Pinpoint the cell where the given text exists, returning its (x, y) midpoint coordinate. 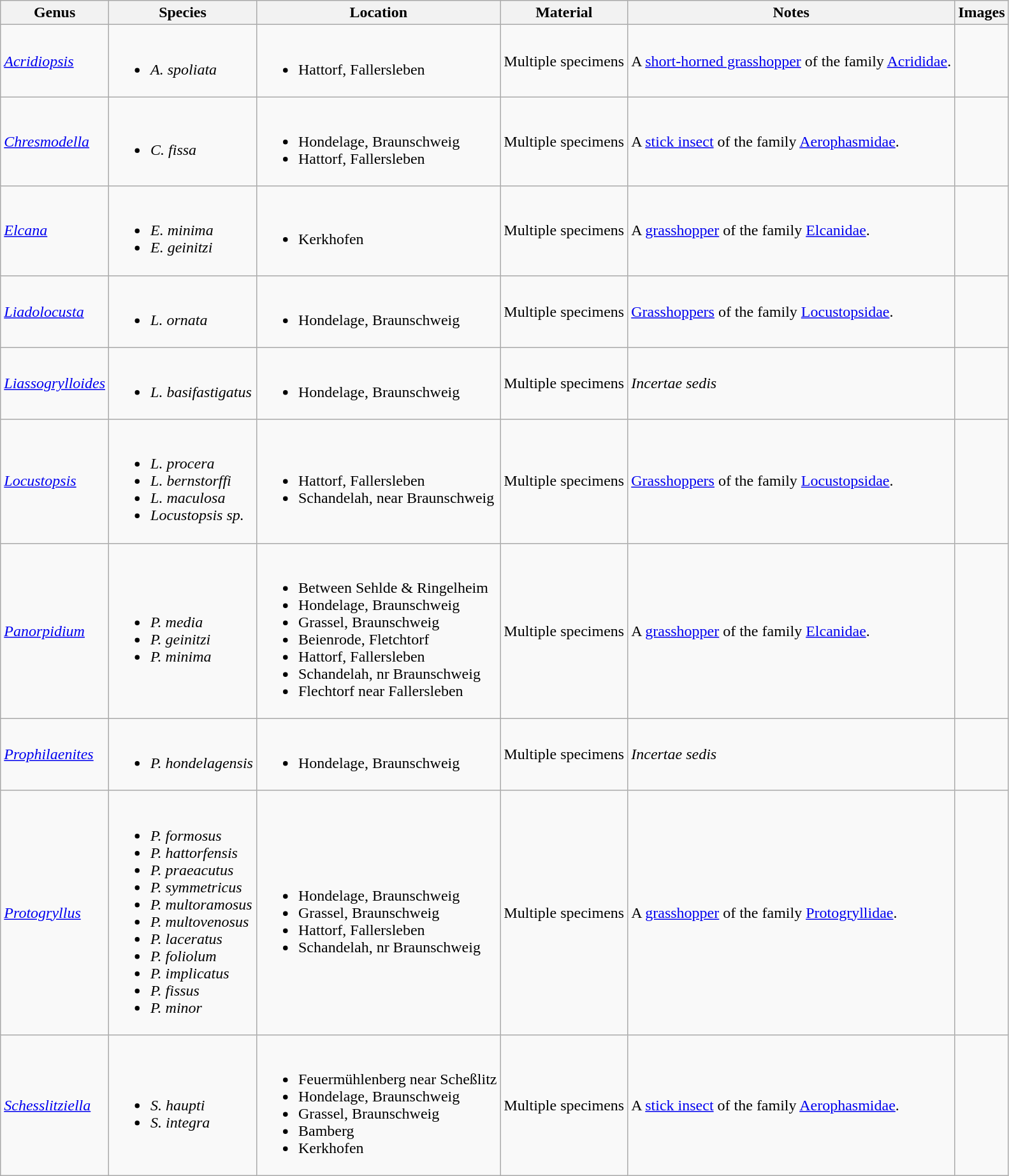
Prophilaenites (55, 755)
Liadolocusta (55, 311)
P. formosusP. hattorfensisP. praeacutusP. symmetricusP. multoramosusP. multovenosusP. laceratusP. foliolumP. implicatusP. fissusP. minor (183, 913)
Notes (792, 13)
Liassogrylloides (55, 384)
L. ornata (183, 311)
Genus (55, 13)
Material (564, 13)
P. mediaP. geinitziP. minima (183, 631)
E. minimaE. geinitzi (183, 231)
Images (982, 13)
C. fissa (183, 142)
S. hauptiS. integra (183, 1105)
Panorpidium (55, 631)
Kerkhofen (379, 231)
A. spoliata (183, 61)
Schesslitziella (55, 1105)
Elcana (55, 231)
Locustopsis (55, 481)
Hondelage, BraunschweigGrassel, BraunschweigHattorf, FallerslebenSchandelah, nr Braunschweig (379, 913)
L. proceraL. bernstorffiL. maculosaLocustopsis sp. (183, 481)
Hondelage, BraunschweigHattorf, Fallersleben (379, 142)
Hattorf, Fallersleben (379, 61)
Hattorf, FallerslebenSchandelah, near Braunschweig (379, 481)
Chresmodella (55, 142)
A grasshopper of the family Protogryllidae. (792, 913)
P. hondelagensis (183, 755)
Species (183, 13)
L. basifastigatus (183, 384)
Location (379, 13)
Acridiopsis (55, 61)
A short-horned grasshopper of the family Acrididae. (792, 61)
Feuermühlenberg near ScheßlitzHondelage, BraunschweigGrassel, BraunschweigBambergKerkhofen (379, 1105)
Protogryllus (55, 913)
